Return the [x, y] coordinate for the center point of the cell that contains the specified text.  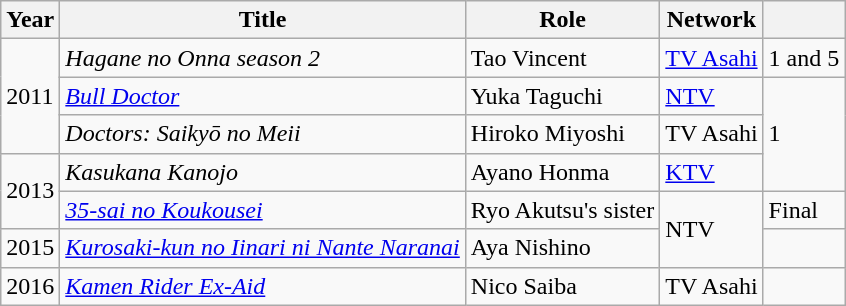
Tao Vincent [562, 58]
Bull Doctor [263, 96]
Final [804, 210]
Kurosaki-kun no Iinari ni Nante Naranai [263, 248]
Ayano Honma [562, 172]
1 [804, 134]
Kasukana Kanojo [263, 172]
Hagane no Onna season 2 [263, 58]
Ryo Akutsu's sister [562, 210]
2016 [30, 286]
Network [712, 20]
2013 [30, 191]
35-sai no Koukousei [263, 210]
Yuka Taguchi [562, 96]
2015 [30, 248]
Year [30, 20]
2011 [30, 96]
Nico Saiba [562, 286]
Aya Nishino [562, 248]
Doctors: Saikyō no Meii [263, 134]
Hiroko Miyoshi [562, 134]
1 and 5 [804, 58]
Title [263, 20]
Role [562, 20]
Kamen Rider Ex-Aid [263, 286]
KTV [712, 172]
